Return the [x, y] coordinate for the center point of the cell that contains the specified text.  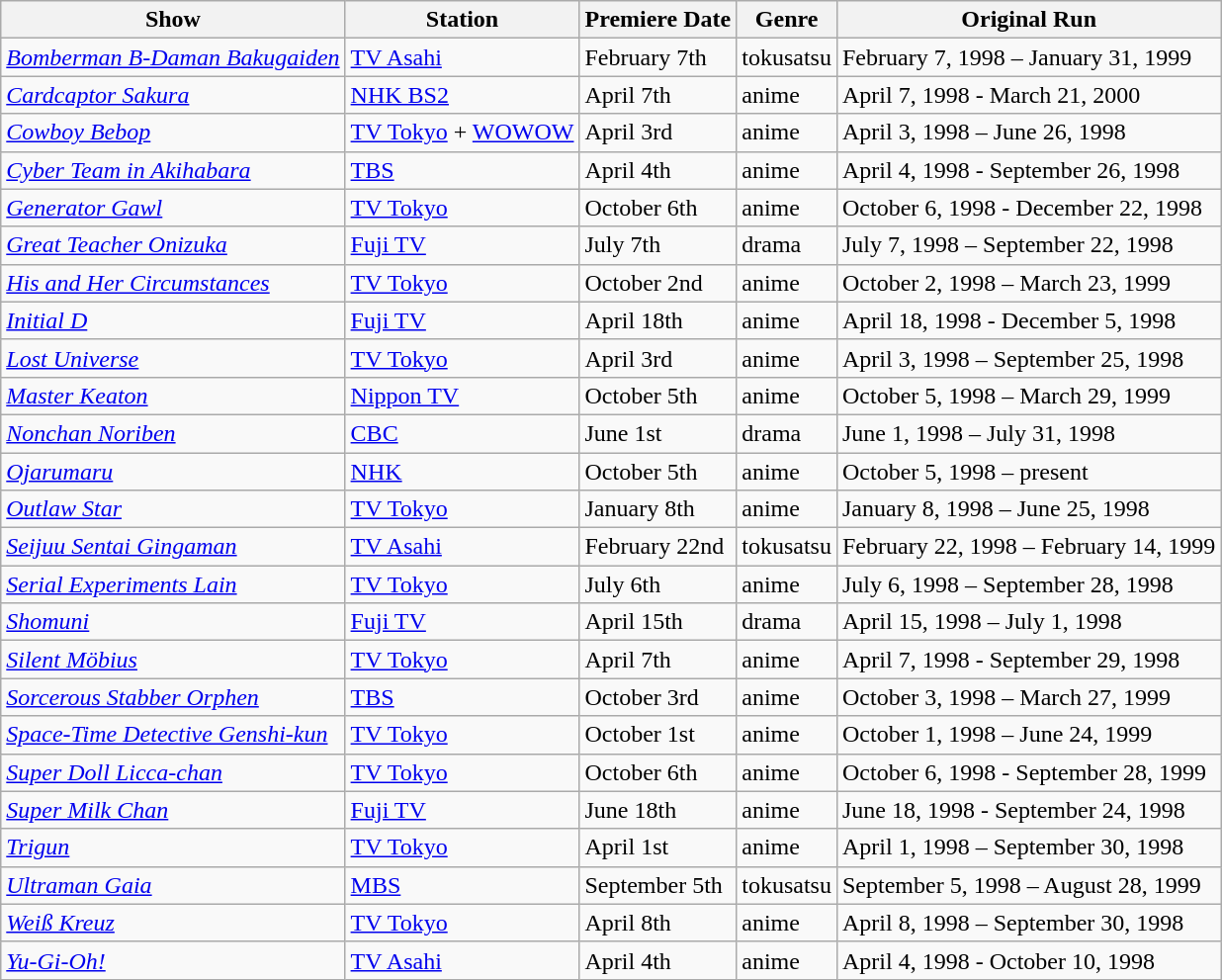
Trigun [173, 847]
April 4, 1998 - September 26, 1998 [1028, 170]
Nippon TV [463, 396]
January 8th [658, 509]
TV Tokyo + WOWOW [463, 133]
February 7th [658, 57]
April 4, 1998 - October 10, 1998 [1028, 960]
April 1, 1998 – September 30, 1998 [1028, 847]
April 3, 1998 – September 25, 1998 [1028, 358]
Nonchan Noriben [173, 433]
Serial Experiments Lain [173, 584]
April 7, 1998 - September 29, 1998 [1028, 660]
October 3, 1998 – March 27, 1999 [1028, 697]
Master Keaton [173, 396]
April 18th [658, 320]
February 22nd [658, 547]
October 5, 1998 – present [1028, 472]
Lost Universe [173, 358]
June 18th [658, 810]
Original Run [1028, 20]
February 22, 1998 – February 14, 1999 [1028, 547]
Seijuu Sentai Gingaman [173, 547]
Yu-Gi-Oh! [173, 960]
October 3rd [658, 697]
Generator Gawl [173, 208]
Space-Time Detective Genshi-kun [173, 735]
NHK BS2 [463, 95]
October 2nd [658, 283]
NHK [463, 472]
Super Doll Licca-chan [173, 772]
April 8th [658, 923]
September 5th [658, 885]
January 8, 1998 – June 25, 1998 [1028, 509]
April 18, 1998 - December 5, 1998 [1028, 320]
Weiß Kreuz [173, 923]
June 1st [658, 433]
CBC [463, 433]
Sorcerous Stabber Orphen [173, 697]
April 7, 1998 - March 21, 2000 [1028, 95]
Great Teacher Onizuka [173, 245]
Premiere Date [658, 20]
October 1st [658, 735]
October 2, 1998 – March 23, 1999 [1028, 283]
Cyber Team in Akihabara [173, 170]
February 7, 1998 – January 31, 1999 [1028, 57]
Genre [787, 20]
Station [463, 20]
Initial D [173, 320]
April 8, 1998 – September 30, 1998 [1028, 923]
April 1st [658, 847]
Cowboy Bebop [173, 133]
October 5, 1998 – March 29, 1999 [1028, 396]
Cardcaptor Sakura [173, 95]
July 6, 1998 – September 28, 1998 [1028, 584]
October 6, 1998 - December 22, 1998 [1028, 208]
Super Milk Chan [173, 810]
July 7, 1998 – September 22, 1998 [1028, 245]
Ojarumaru [173, 472]
His and Her Circumstances [173, 283]
MBS [463, 885]
Bomberman B-Daman Bakugaiden [173, 57]
June 1, 1998 – July 31, 1998 [1028, 433]
Ultraman Gaia [173, 885]
July 6th [658, 584]
Silent Möbius [173, 660]
September 5, 1998 – August 28, 1999 [1028, 885]
Show [173, 20]
October 1, 1998 – June 24, 1999 [1028, 735]
June 18, 1998 - September 24, 1998 [1028, 810]
April 15, 1998 – July 1, 1998 [1028, 622]
July 7th [658, 245]
April 3, 1998 – June 26, 1998 [1028, 133]
Outlaw Star [173, 509]
October 6, 1998 - September 28, 1999 [1028, 772]
April 15th [658, 622]
Shomuni [173, 622]
